Identify which cell holds the provided text, then report its (x, y) central coordinate. 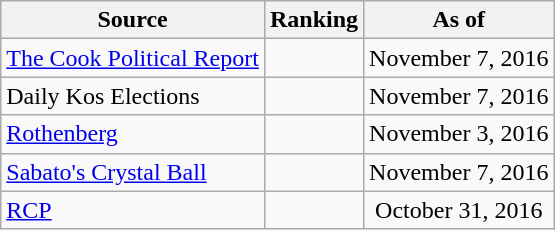
November 3, 2016 (459, 134)
RCP (133, 210)
Ranking (314, 20)
Sabato's Crystal Ball (133, 172)
The Cook Political Report (133, 58)
Source (133, 20)
October 31, 2016 (459, 210)
Rothenberg (133, 134)
Daily Kos Elections (133, 96)
As of (459, 20)
